Provide the [X, Y] coordinate of the cell's center where the given text is located.  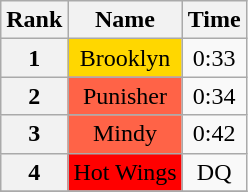
3 [34, 134]
Brooklyn [125, 58]
0:33 [214, 58]
Mindy [125, 134]
DQ [214, 172]
2 [34, 96]
0:34 [214, 96]
Name [125, 20]
Time [214, 20]
4 [34, 172]
Hot Wings [125, 172]
Punisher [125, 96]
0:42 [214, 134]
1 [34, 58]
Rank [34, 20]
